For the text-containing cell, return its midpoint in (x, y) coordinate format. 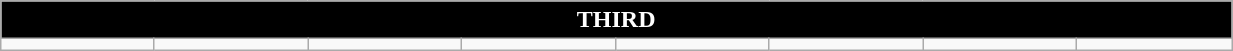
THIRD (616, 20)
